Search for the cell housing the specified text and yield its (x, y) center coordinate. 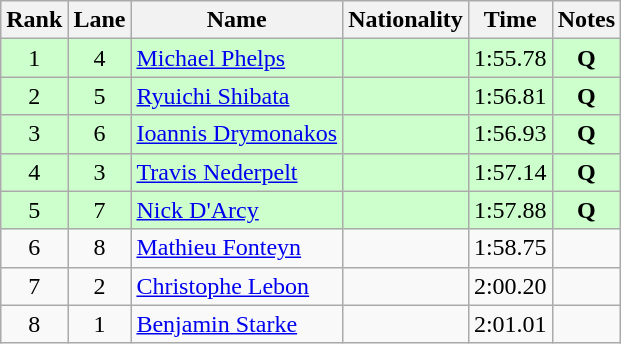
Rank (34, 20)
Lane (100, 20)
Benjamin Starke (237, 324)
Christophe Lebon (237, 286)
Nick D'Arcy (237, 210)
Ryuichi Shibata (237, 96)
1:57.88 (510, 210)
1:58.75 (510, 248)
Travis Nederpelt (237, 172)
1:56.93 (510, 134)
Name (237, 20)
Nationality (406, 20)
Ioannis Drymonakos (237, 134)
1:56.81 (510, 96)
Michael Phelps (237, 58)
1:55.78 (510, 58)
2:00.20 (510, 286)
1:57.14 (510, 172)
Time (510, 20)
2:01.01 (510, 324)
Mathieu Fonteyn (237, 248)
Notes (586, 20)
